Identify which cell holds the provided text, then report its [x, y] central coordinate. 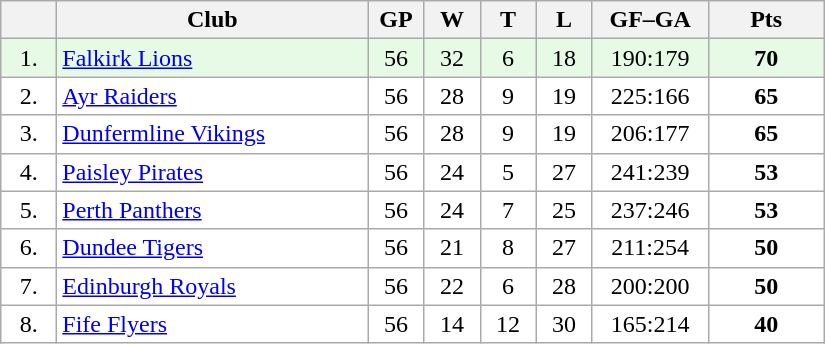
241:239 [650, 172]
21 [452, 248]
12 [508, 324]
L [564, 20]
237:246 [650, 210]
22 [452, 286]
Edinburgh Royals [212, 286]
Ayr Raiders [212, 96]
190:179 [650, 58]
3. [29, 134]
18 [564, 58]
200:200 [650, 286]
W [452, 20]
5. [29, 210]
40 [766, 324]
7. [29, 286]
Falkirk Lions [212, 58]
T [508, 20]
7 [508, 210]
2. [29, 96]
14 [452, 324]
8. [29, 324]
70 [766, 58]
GF–GA [650, 20]
Perth Panthers [212, 210]
8 [508, 248]
25 [564, 210]
Pts [766, 20]
211:254 [650, 248]
Dundee Tigers [212, 248]
225:166 [650, 96]
4. [29, 172]
GP [396, 20]
Fife Flyers [212, 324]
Club [212, 20]
30 [564, 324]
32 [452, 58]
165:214 [650, 324]
1. [29, 58]
6. [29, 248]
Paisley Pirates [212, 172]
5 [508, 172]
Dunfermline Vikings [212, 134]
206:177 [650, 134]
